Determine the (x, y) coordinate at the center of the cell enclosing the given text.  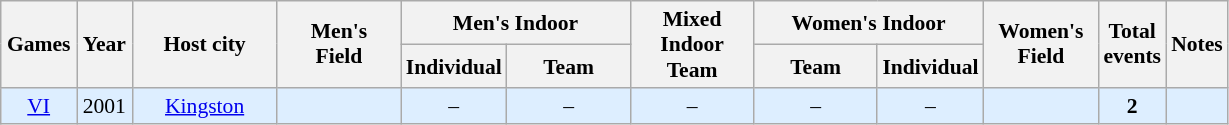
Women's Indoor (869, 22)
Totalevents (1132, 44)
Year (104, 44)
Men'sField (339, 44)
Host city (204, 44)
Games (39, 44)
2001 (104, 106)
2 (1132, 106)
Kingston (204, 106)
VI (39, 106)
Notes (1197, 44)
MixedIndoorTeam (692, 44)
Men's Indoor (516, 22)
Women'sField (1040, 44)
